Capture the cell that displays the provided text and extract its (x, y) central coordinate. 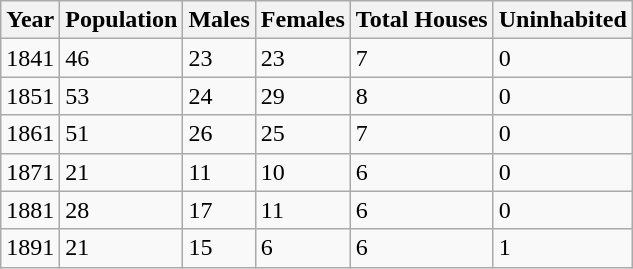
1 (562, 248)
10 (302, 172)
1861 (30, 134)
1841 (30, 58)
Total Houses (422, 20)
1871 (30, 172)
29 (302, 96)
1881 (30, 210)
Uninhabited (562, 20)
Males (219, 20)
28 (122, 210)
Females (302, 20)
Population (122, 20)
24 (219, 96)
15 (219, 248)
1851 (30, 96)
25 (302, 134)
1891 (30, 248)
51 (122, 134)
46 (122, 58)
8 (422, 96)
26 (219, 134)
53 (122, 96)
17 (219, 210)
Year (30, 20)
